For the text-containing cell, return its midpoint in [X, Y] coordinate format. 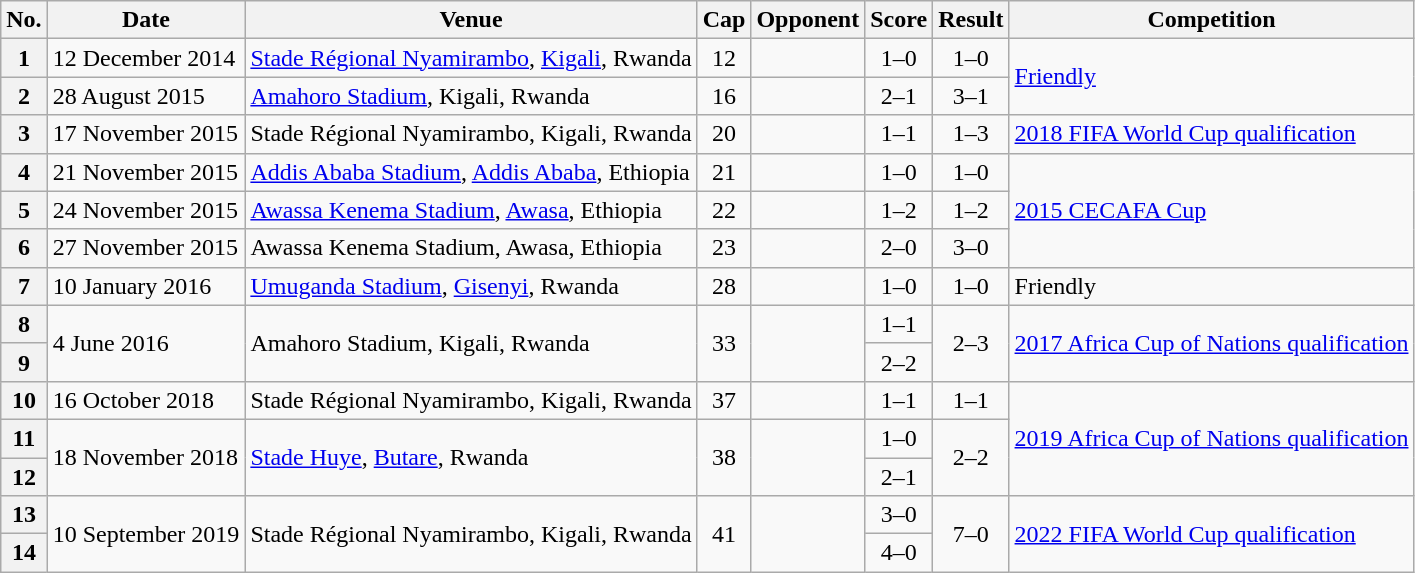
9 [24, 362]
Addis Ababa Stadium, Addis Ababa, Ethiopia [471, 172]
14 [24, 553]
10 January 2016 [146, 286]
No. [24, 20]
38 [724, 457]
10 [24, 400]
12 December 2014 [146, 58]
11 [24, 438]
3 [24, 134]
3–1 [971, 96]
4 June 2016 [146, 343]
2022 FIFA World Cup qualification [1212, 534]
27 November 2015 [146, 248]
20 [724, 134]
28 August 2015 [146, 96]
4 [24, 172]
2019 Africa Cup of Nations qualification [1212, 438]
1 [24, 58]
Competition [1212, 20]
Venue [471, 20]
1–3 [971, 134]
22 [724, 210]
21 November 2015 [146, 172]
28 [724, 286]
2–0 [899, 248]
2 [24, 96]
4–0 [899, 553]
Umuganda Stadium, Gisenyi, Rwanda [471, 286]
Opponent [808, 20]
5 [24, 210]
21 [724, 172]
37 [724, 400]
Score [899, 20]
17 November 2015 [146, 134]
41 [724, 534]
Stade Huye, Butare, Rwanda [471, 457]
Date [146, 20]
6 [24, 248]
16 [724, 96]
18 November 2018 [146, 457]
Result [971, 20]
24 November 2015 [146, 210]
7 [24, 286]
Cap [724, 20]
33 [724, 343]
13 [24, 515]
2018 FIFA World Cup qualification [1212, 134]
2–3 [971, 343]
23 [724, 248]
2015 CECAFA Cup [1212, 210]
16 October 2018 [146, 400]
8 [24, 324]
2017 Africa Cup of Nations qualification [1212, 343]
10 September 2019 [146, 534]
7–0 [971, 534]
